From the cell containing the given text, extract its center point as (X, Y) coordinate. 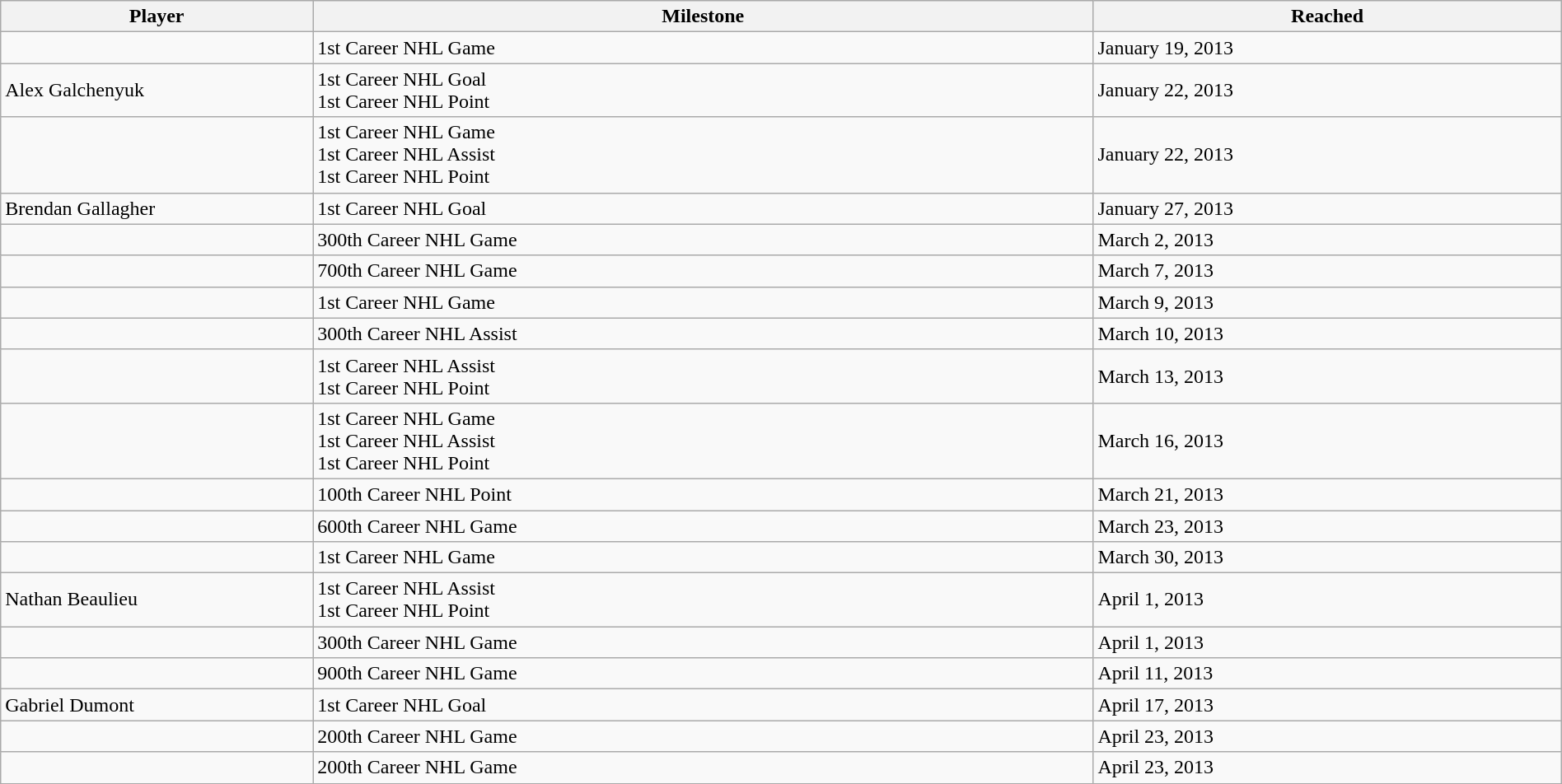
March 30, 2013 (1327, 558)
March 10, 2013 (1327, 334)
Reached (1327, 16)
100th Career NHL Point (704, 494)
700th Career NHL Game (704, 271)
April 11, 2013 (1327, 674)
April 17, 2013 (1327, 705)
300th Career NHL Assist (704, 334)
Alex Galchenyuk (157, 91)
March 7, 2013 (1327, 271)
Player (157, 16)
March 16, 2013 (1327, 441)
1st Career NHL Goal1st Career NHL Point (704, 91)
900th Career NHL Game (704, 674)
January 19, 2013 (1327, 48)
Nathan Beaulieu (157, 600)
January 27, 2013 (1327, 208)
600th Career NHL Game (704, 526)
March 21, 2013 (1327, 494)
Gabriel Dumont (157, 705)
March 9, 2013 (1327, 302)
Brendan Gallagher (157, 208)
March 23, 2013 (1327, 526)
March 13, 2013 (1327, 376)
Milestone (704, 16)
March 2, 2013 (1327, 240)
